Scan for the cell matching the given text and deliver its [x, y] coordinate at center. 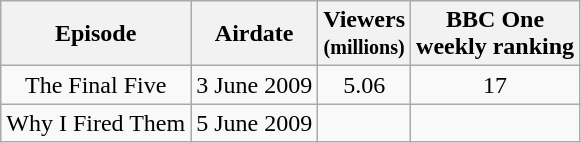
Episode [96, 34]
3 June 2009 [254, 85]
17 [496, 85]
5.06 [364, 85]
Airdate [254, 34]
Why I Fired Them [96, 123]
BBC Oneweekly ranking [496, 34]
Viewers(millions) [364, 34]
The Final Five [96, 85]
5 June 2009 [254, 123]
